Find where the given text appears and provide that cell's center as (x, y) coordinate. 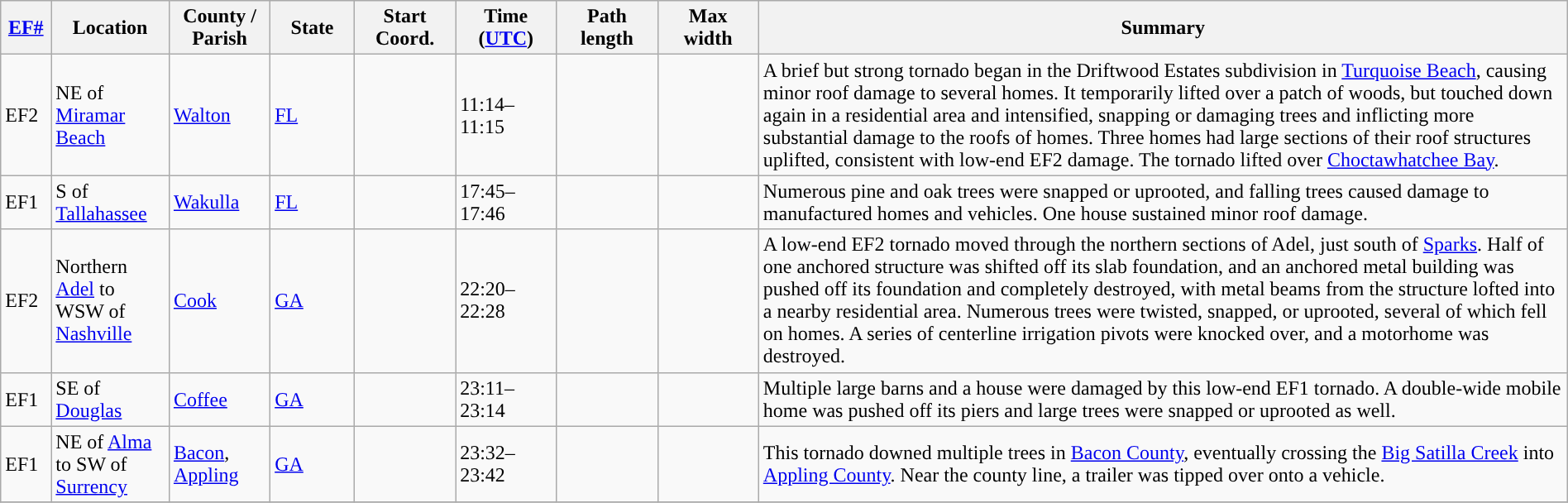
NE of Alma to SW of Surrency (111, 464)
Walton (219, 115)
S of Tallahassee (111, 202)
23:11–23:14 (506, 399)
Summary (1163, 28)
Coffee (219, 399)
Wakulla (219, 202)
Start Coord. (404, 28)
Location (111, 28)
EF# (26, 28)
Max width (708, 28)
SE of Douglas (111, 399)
County / Parish (219, 28)
NE of Miramar Beach (111, 115)
Path length (607, 28)
Cook (219, 301)
11:14–11:15 (506, 115)
22:20–22:28 (506, 301)
17:45–17:46 (506, 202)
Northern Adel to WSW of Nashville (111, 301)
State (313, 28)
Time (UTC) (506, 28)
Bacon, Appling (219, 464)
23:32–23:42 (506, 464)
